Output the (X, Y) coordinate of the center of the cell containing the given text.  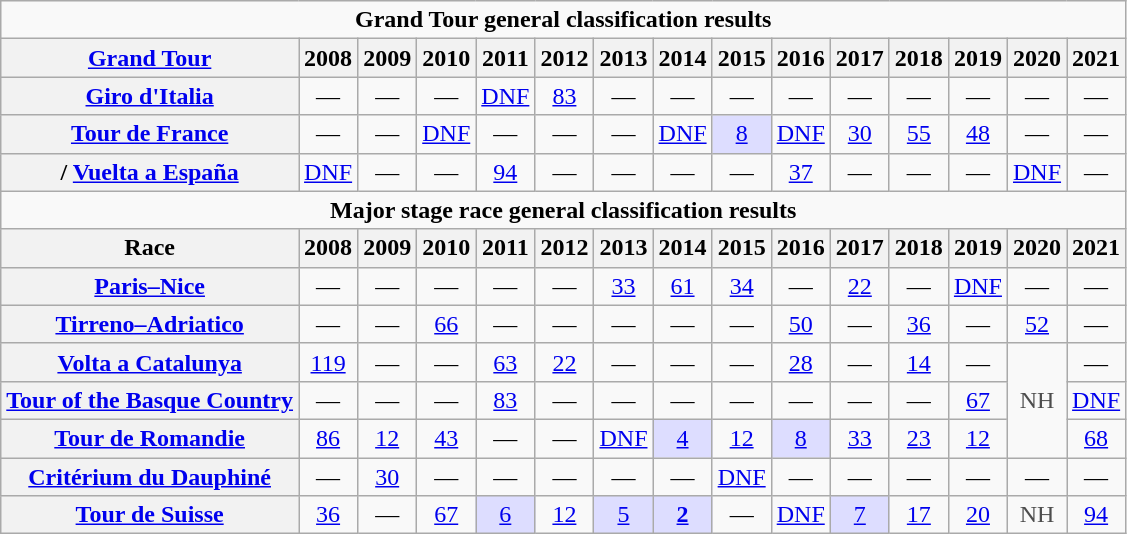
Tour of the Basque Country (150, 400)
37 (800, 172)
20 (978, 515)
Grand Tour (150, 58)
Tour de France (150, 134)
34 (742, 286)
23 (918, 438)
/ Vuelta a España (150, 172)
Tour de Suisse (150, 515)
Race (150, 248)
43 (446, 438)
61 (682, 286)
2 (682, 515)
86 (328, 438)
Paris–Nice (150, 286)
5 (624, 515)
Major stage race general classification results (564, 210)
17 (918, 515)
28 (800, 362)
68 (1096, 438)
6 (506, 515)
Tour de Romandie (150, 438)
66 (446, 324)
48 (978, 134)
14 (918, 362)
Giro d'Italia (150, 96)
63 (506, 362)
119 (328, 362)
Volta a Catalunya (150, 362)
4 (682, 438)
50 (800, 324)
7 (860, 515)
Tirreno–Adriatico (150, 324)
55 (918, 134)
Critérium du Dauphiné (150, 477)
Grand Tour general classification results (564, 20)
52 (1036, 324)
